For the text-containing cell, return its midpoint in (X, Y) coordinate format. 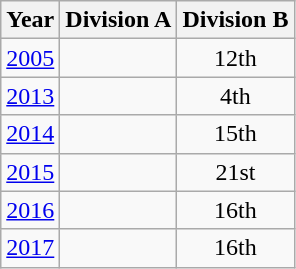
2005 (30, 58)
12th (236, 58)
15th (236, 134)
2016 (30, 210)
Year (30, 20)
21st (236, 172)
2014 (30, 134)
2015 (30, 172)
2017 (30, 248)
Division B (236, 20)
4th (236, 96)
Division A (118, 20)
2013 (30, 96)
